Search for the cell housing the specified text and yield its (x, y) center coordinate. 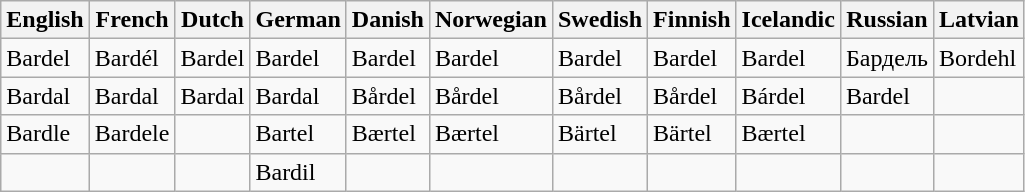
Бардель (886, 58)
Bordehl (978, 58)
Bardél (132, 58)
English (45, 20)
Russian (886, 20)
Danish (388, 20)
Norwegian (490, 20)
German (298, 20)
Bárdel (788, 96)
Dutch (212, 20)
Icelandic (788, 20)
Bartel (298, 134)
Bardle (45, 134)
Bardil (298, 172)
Finnish (692, 20)
Swedish (600, 20)
Latvian (978, 20)
French (132, 20)
Bardele (132, 134)
